From the cell containing the given text, extract its center point as (x, y) coordinate. 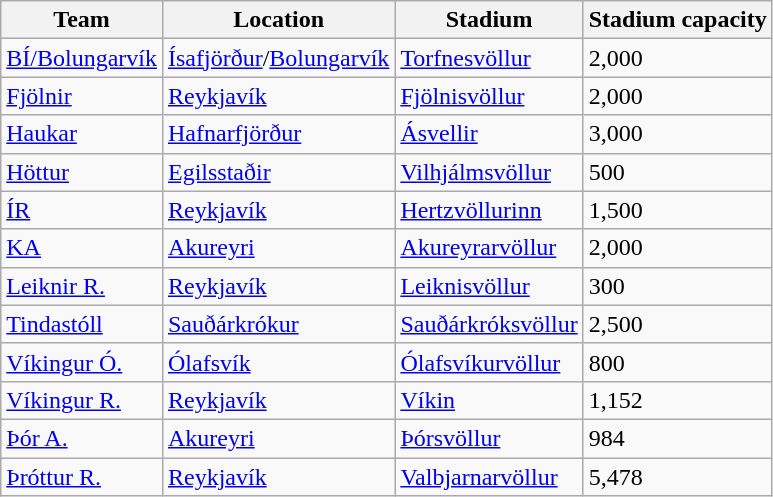
300 (678, 286)
5,478 (678, 477)
Ísafjörður/Bolungarvík (278, 58)
984 (678, 438)
Hertzvöllurinn (489, 210)
Leiknir R. (82, 286)
3,000 (678, 134)
500 (678, 172)
Ólafsvíkurvöllur (489, 362)
Höttur (82, 172)
Leiknisvöllur (489, 286)
Fjölnisvöllur (489, 96)
Valbjarnarvöllur (489, 477)
Vilhjálmsvöllur (489, 172)
1,152 (678, 400)
Egilsstaðir (278, 172)
Ólafsvík (278, 362)
2,500 (678, 324)
Þór A. (82, 438)
Hafnarfjörður (278, 134)
Þróttur R. (82, 477)
Akureyrarvöllur (489, 248)
Location (278, 20)
Víkingur Ó. (82, 362)
ÍR (82, 210)
Fjölnir (82, 96)
1,500 (678, 210)
Ásvellir (489, 134)
800 (678, 362)
Stadium (489, 20)
Tindastóll (82, 324)
Víkin (489, 400)
Haukar (82, 134)
BÍ/Bolungarvík (82, 58)
Þórsvöllur (489, 438)
Víkingur R. (82, 400)
Sauðárkróksvöllur (489, 324)
KA (82, 248)
Sauðárkrókur (278, 324)
Stadium capacity (678, 20)
Torfnesvöllur (489, 58)
Team (82, 20)
